Provide the [x, y] coordinate of the cell's center where the given text is located.  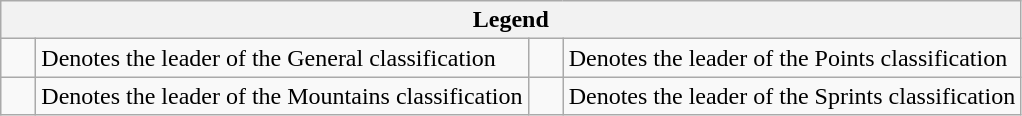
Legend [511, 20]
Denotes the leader of the Mountains classification [282, 96]
Denotes the leader of the Points classification [792, 58]
Denotes the leader of the General classification [282, 58]
Denotes the leader of the Sprints classification [792, 96]
